Provide the (x, y) coordinate of the cell's center where the given text is located.  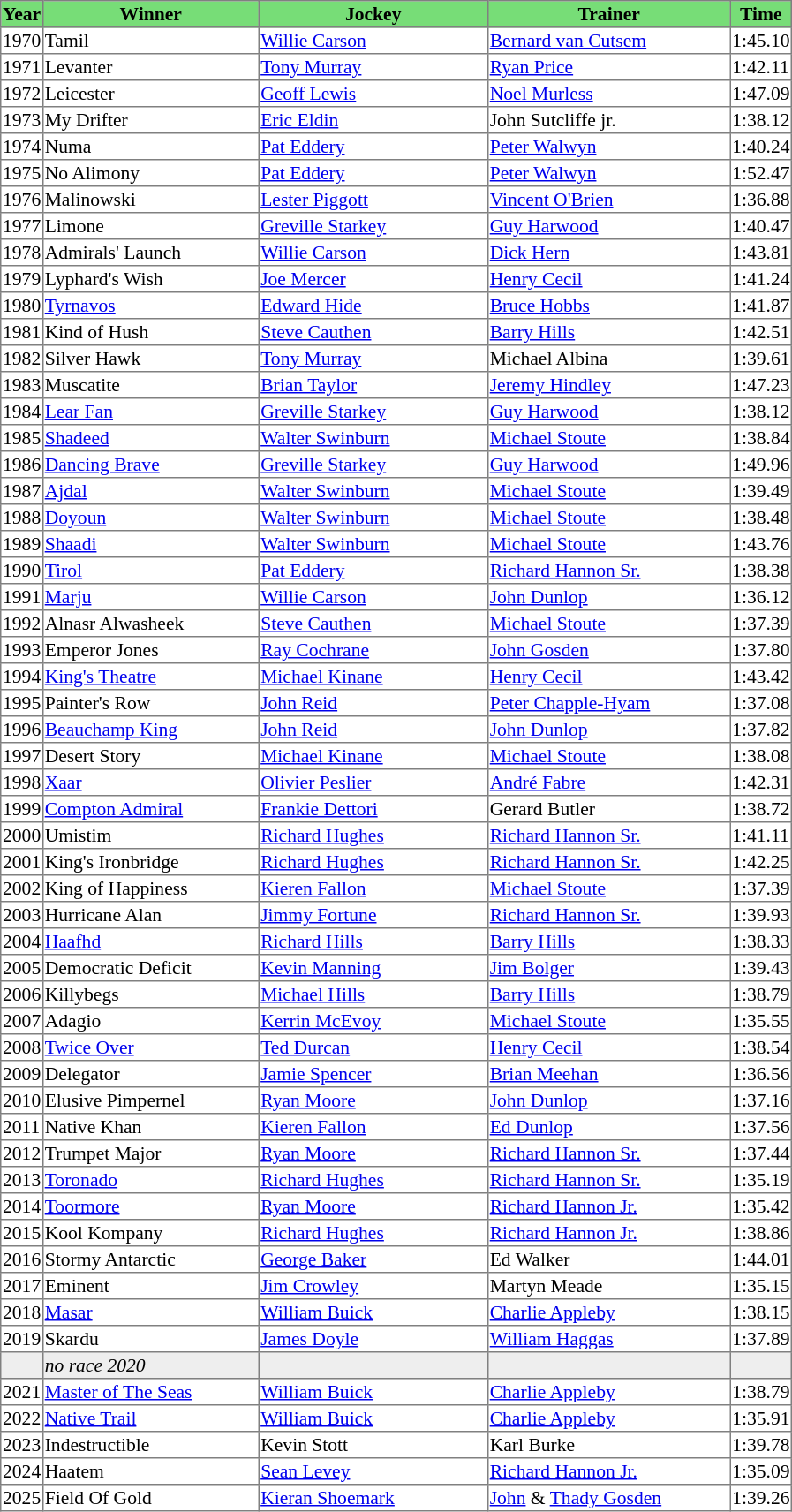
Stormy Antarctic (150, 1259)
Kieran Shoemark (373, 1498)
Kevin Manning (373, 968)
Bernard van Cutsem (608, 41)
2014 (22, 1206)
1975 (22, 173)
1:42.51 (761, 332)
1:38.33 (761, 941)
Kerrin McEvoy (373, 1021)
John & Thady Gosden (608, 1498)
No Alimony (150, 173)
Masar (150, 1312)
2022 (22, 1418)
1974 (22, 147)
Compton Admiral (150, 809)
Peter Chapple-Hyam (608, 703)
My Drifter (150, 120)
Hurricane Alan (150, 915)
Karl Burke (608, 1445)
1970 (22, 41)
1:38.72 (761, 809)
2001 (22, 862)
2023 (22, 1445)
Umistim (150, 835)
1:38.48 (761, 518)
Lyphard's Wish (150, 279)
Geoff Lewis (373, 94)
2009 (22, 1074)
Jim Crowley (373, 1286)
Kool Kompany (150, 1233)
Master of The Seas (150, 1392)
1988 (22, 518)
1:39.93 (761, 915)
Beauchamp King (150, 730)
Martyn Meade (608, 1286)
Ted Durcan (373, 1047)
1:36.12 (761, 597)
1985 (22, 438)
1979 (22, 279)
Trumpet Major (150, 1153)
1:44.01 (761, 1259)
Jamie Spencer (373, 1074)
1:37.82 (761, 730)
Silver Hawk (150, 359)
Democratic Deficit (150, 968)
Noel Murless (608, 94)
King's Ironbridge (150, 862)
1987 (22, 491)
King of Happiness (150, 888)
Frankie Dettori (373, 809)
Emperor Jones (150, 650)
1:37.44 (761, 1153)
2018 (22, 1312)
Elusive Pimpernel (150, 1100)
Gerard Butler (608, 809)
1:41.87 (761, 306)
1:43.42 (761, 677)
1:39.61 (761, 359)
1:35.15 (761, 1286)
1:35.09 (761, 1471)
Brian Meehan (608, 1074)
Eric Eldin (373, 120)
2019 (22, 1339)
1:41.11 (761, 835)
1:47.09 (761, 94)
1:38.54 (761, 1047)
Desert Story (150, 756)
1:35.55 (761, 1021)
George Baker (373, 1259)
Michael Hills (373, 994)
Doyoun (150, 518)
Field Of Gold (150, 1498)
Dancing Brave (150, 465)
1:37.89 (761, 1339)
1:37.56 (761, 1127)
1976 (22, 200)
2000 (22, 835)
1:42.11 (761, 67)
Haafhd (150, 941)
Joe Mercer (373, 279)
1:37.16 (761, 1100)
2024 (22, 1471)
1:41.24 (761, 279)
Killybegs (150, 994)
1998 (22, 782)
Sean Levey (373, 1471)
1980 (22, 306)
Ed Walker (608, 1259)
2008 (22, 1047)
1:36.88 (761, 200)
1996 (22, 730)
Kevin Stott (373, 1445)
1:36.56 (761, 1074)
Edward Hide (373, 306)
1978 (22, 253)
2006 (22, 994)
Limone (150, 226)
1994 (22, 677)
1992 (22, 624)
James Doyle (373, 1339)
1:47.23 (761, 385)
2003 (22, 915)
Jimmy Fortune (373, 915)
Haatem (150, 1471)
Jim Bolger (608, 968)
Lester Piggott (373, 200)
Kind of Hush (150, 332)
1991 (22, 597)
1:39.49 (761, 491)
1:37.08 (761, 703)
Winner (150, 14)
Adagio (150, 1021)
1:35.91 (761, 1418)
Michael Albina (608, 359)
1993 (22, 650)
1982 (22, 359)
1:40.24 (761, 147)
1995 (22, 703)
1986 (22, 465)
Ray Cochrane (373, 650)
Native Khan (150, 1127)
Muscatite (150, 385)
Shadeed (150, 438)
1989 (22, 544)
Skardu (150, 1339)
2016 (22, 1259)
André Fabre (608, 782)
Olivier Peslier (373, 782)
Brian Taylor (373, 385)
Dick Hern (608, 253)
1999 (22, 809)
King's Theatre (150, 677)
Ryan Price (608, 67)
1:38.86 (761, 1233)
Native Trail (150, 1418)
Trainer (608, 14)
Alnasr Alwasheek (150, 624)
1:43.76 (761, 544)
1:42.25 (761, 862)
2011 (22, 1127)
1:39.43 (761, 968)
Bruce Hobbs (608, 306)
1:35.42 (761, 1206)
Ajdal (150, 491)
1:45.10 (761, 41)
Eminent (150, 1286)
Marju (150, 597)
2005 (22, 968)
Jockey (373, 14)
Leicester (150, 94)
1:39.26 (761, 1498)
Tyrnavos (150, 306)
John Gosden (608, 650)
Shaadi (150, 544)
Vincent O'Brien (608, 200)
Admirals' Launch (150, 253)
1:35.19 (761, 1180)
2021 (22, 1392)
1:43.81 (761, 253)
1997 (22, 756)
2010 (22, 1100)
1:37.80 (761, 650)
2017 (22, 1286)
2025 (22, 1498)
1:42.31 (761, 782)
Tirol (150, 571)
William Haggas (608, 1339)
2002 (22, 888)
Toormore (150, 1206)
1972 (22, 94)
Tamil (150, 41)
2012 (22, 1153)
1:38.15 (761, 1312)
Ed Dunlop (608, 1127)
1:49.96 (761, 465)
Indestructible (150, 1445)
Time (761, 14)
John Sutcliffe jr. (608, 120)
1971 (22, 67)
Painter's Row (150, 703)
Delegator (150, 1074)
Richard Hills (373, 941)
Year (22, 14)
no race 2020 (150, 1365)
Xaar (150, 782)
1984 (22, 412)
1973 (22, 120)
2004 (22, 941)
Levanter (150, 67)
1:38.08 (761, 756)
1977 (22, 226)
2007 (22, 1021)
Twice Over (150, 1047)
1983 (22, 385)
1:38.38 (761, 571)
2013 (22, 1180)
1:39.78 (761, 1445)
Toronado (150, 1180)
1990 (22, 571)
1981 (22, 332)
Jeremy Hindley (608, 385)
Numa (150, 147)
2015 (22, 1233)
Malinowski (150, 200)
1:52.47 (761, 173)
Lear Fan (150, 412)
1:38.84 (761, 438)
1:40.47 (761, 226)
